Return (x, y) of the center of cell containing provided text 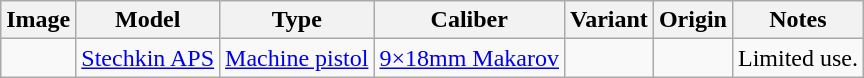
Model (148, 20)
Limited use. (798, 58)
Machine pistol (297, 58)
9×18mm Makarov (470, 58)
Caliber (470, 20)
Variant (610, 20)
Image (38, 20)
Origin (692, 20)
Stechkin APS (148, 58)
Notes (798, 20)
Type (297, 20)
